Provide the (X, Y) coordinate of the cell's center where the given text is located.  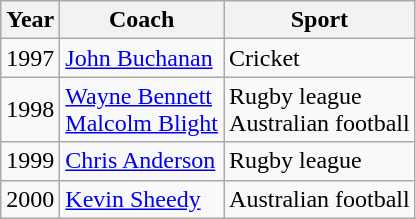
Kevin Sheedy (142, 199)
1998 (30, 110)
Wayne Bennett Malcolm Blight (142, 110)
Cricket (320, 58)
Rugby league (320, 161)
1999 (30, 161)
Australian football (320, 199)
Year (30, 20)
2000 (30, 199)
John Buchanan (142, 58)
Chris Anderson (142, 161)
Coach (142, 20)
Rugby league Australian football (320, 110)
Sport (320, 20)
1997 (30, 58)
